Return the (X, Y) coordinate for the center point of the cell that contains the specified text.  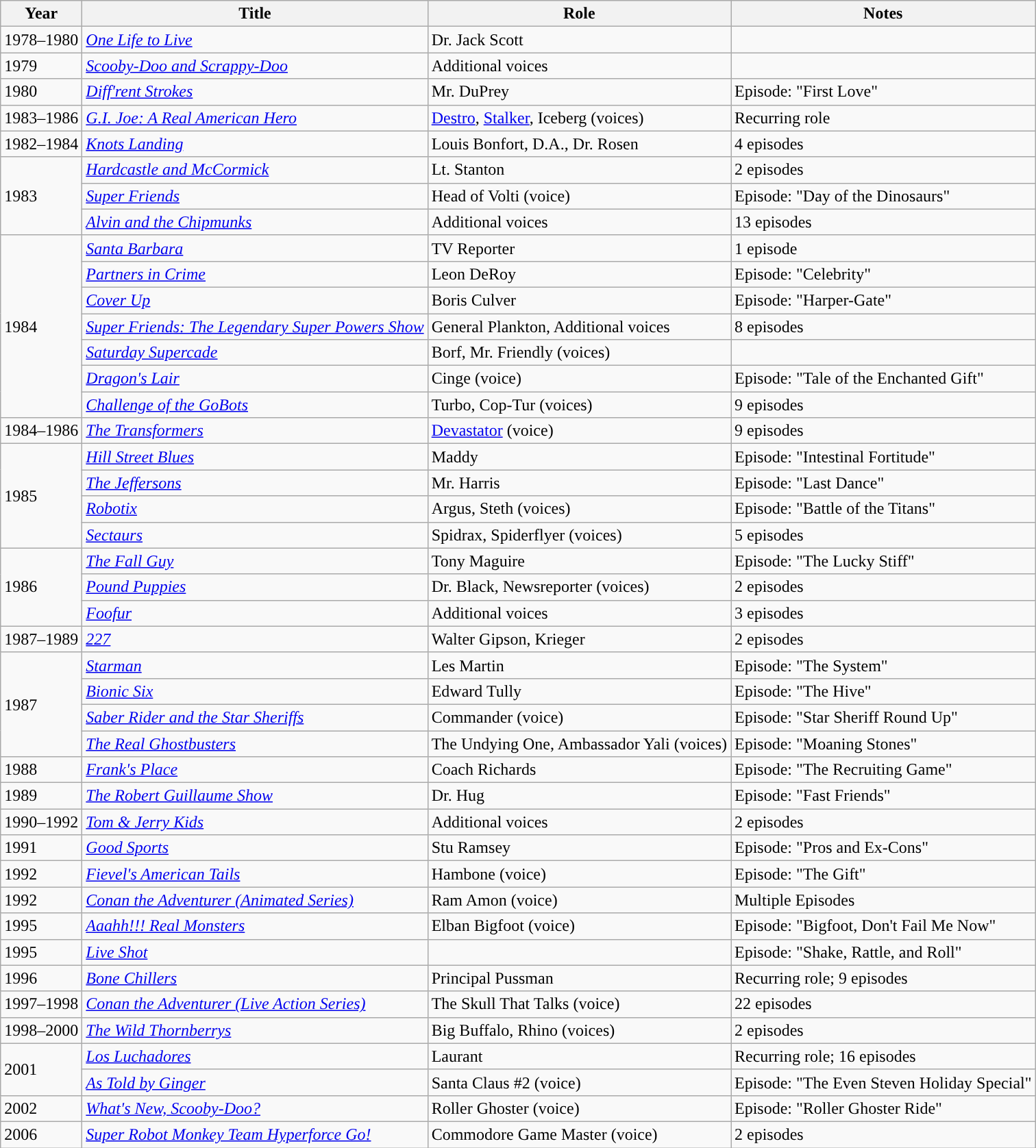
Edward Tully (579, 691)
Bone Chillers (255, 978)
3 episodes (883, 613)
1997–1998 (41, 1004)
Los Luchadores (255, 1056)
The Skull That Talks (voice) (579, 1004)
The Fall Guy (255, 561)
Super Friends (255, 196)
Mr. Harris (579, 483)
Louis Bonfort, D.A., Dr. Rosen (579, 144)
G.I. Joe: A Real American Hero (255, 118)
1980 (41, 92)
Santa Barbara (255, 248)
Scooby-Doo and Scrappy-Doo (255, 66)
Episode: "The Recruiting Game" (883, 770)
The Real Ghostbusters (255, 743)
1984 (41, 326)
1982–1984 (41, 144)
Conan the Adventurer (Animated Series) (255, 900)
Knots Landing (255, 144)
Frank's Place (255, 770)
Hardcastle and McCormick (255, 170)
Sectaurs (255, 535)
Episode: "The Hive" (883, 691)
Foofur (255, 613)
Dr. Jack Scott (579, 40)
Starman (255, 665)
Commodore Game Master (voice) (579, 1134)
Mr. DuPrey (579, 92)
Laurant (579, 1056)
Conan the Adventurer (Live Action Series) (255, 1004)
Destro, Stalker, Iceberg (voices) (579, 118)
Role (579, 14)
One Life to Live (255, 40)
Episode: "Battle of the Titans" (883, 509)
General Plankton, Additional voices (579, 327)
The Jeffersons (255, 483)
22 episodes (883, 1004)
Episode: "Bigfoot, Don't Fail Me Now" (883, 926)
1996 (41, 978)
Hill Street Blues (255, 457)
Commander (voice) (579, 717)
Pound Puppies (255, 587)
Title (255, 14)
2006 (41, 1134)
1983–1986 (41, 118)
1987–1989 (41, 639)
Coach Richards (579, 770)
Live Shot (255, 952)
Episode: "Moaning Stones" (883, 743)
Elban Bigfoot (voice) (579, 926)
Spidrax, Spiderflyer (voices) (579, 535)
2001 (41, 1069)
What's New, Scooby-Doo? (255, 1108)
Turbo, Cop-Tur (voices) (579, 405)
Big Buffalo, Rhino (voices) (579, 1030)
Diff'rent Strokes (255, 92)
The Undying One, Ambassador Yali (voices) (579, 743)
Tom & Jerry Kids (255, 822)
4 episodes (883, 144)
Maddy (579, 457)
Notes (883, 14)
Ram Amon (voice) (579, 900)
Hambone (voice) (579, 874)
Good Sports (255, 848)
Episode: "Shake, Rattle, and Roll" (883, 952)
TV Reporter (579, 248)
1986 (41, 587)
Borf, Mr. Friendly (voices) (579, 353)
Episode: "The System" (883, 665)
Les Martin (579, 665)
Cinge (voice) (579, 379)
1985 (41, 496)
As Told by Ginger (255, 1082)
Partners in Crime (255, 274)
Episode: "The Lucky Stiff" (883, 561)
13 episodes (883, 222)
Dragon's Lair (255, 379)
Santa Claus #2 (voice) (579, 1082)
Multiple Episodes (883, 900)
227 (255, 639)
1998–2000 (41, 1030)
Episode: "The Gift" (883, 874)
Fievel's American Tails (255, 874)
1988 (41, 770)
1978–1980 (41, 40)
1984–1986 (41, 431)
Cover Up (255, 300)
Bionic Six (255, 691)
Recurring role (883, 118)
Principal Pussman (579, 978)
Lt. Stanton (579, 170)
Episode: "Fast Friends" (883, 796)
The Transformers (255, 431)
Alvin and the Chipmunks (255, 222)
Boris Culver (579, 300)
Head of Volti (voice) (579, 196)
1987 (41, 704)
Episode: "Roller Ghoster Ride" (883, 1108)
Year (41, 14)
Dr. Hug (579, 796)
Saber Rider and the Star Sheriffs (255, 717)
Roller Ghoster (voice) (579, 1108)
8 episodes (883, 327)
Argus, Steth (voices) (579, 509)
2002 (41, 1108)
Episode: "Harper-Gate" (883, 300)
Super Robot Monkey Team Hyperforce Go! (255, 1134)
1991 (41, 848)
Recurring role; 9 episodes (883, 978)
Super Friends: The Legendary Super Powers Show (255, 327)
Walter Gipson, Krieger (579, 639)
Episode: "Day of the Dinosaurs" (883, 196)
Challenge of the GoBots (255, 405)
Episode: "First Love" (883, 92)
Devastator (voice) (579, 431)
Robotix (255, 509)
Episode: "Pros and Ex-Cons" (883, 848)
Dr. Black, Newsreporter (voices) (579, 587)
Tony Maguire (579, 561)
1990–1992 (41, 822)
The Robert Guillaume Show (255, 796)
Leon DeRoy (579, 274)
Episode: "The Even Steven Holiday Special" (883, 1082)
1 episode (883, 248)
5 episodes (883, 535)
1983 (41, 196)
The Wild Thornberrys (255, 1030)
1989 (41, 796)
Episode: "Intestinal Fortitude" (883, 457)
Episode: "Celebrity" (883, 274)
Saturday Supercade (255, 353)
Stu Ramsey (579, 848)
Episode: "Tale of the Enchanted Gift" (883, 379)
1979 (41, 66)
Episode: "Last Dance" (883, 483)
Episode: "Star Sheriff Round Up" (883, 717)
Aaahh!!! Real Monsters (255, 926)
Recurring role; 16 episodes (883, 1056)
